Search for the cell housing the specified text and yield its (X, Y) center coordinate. 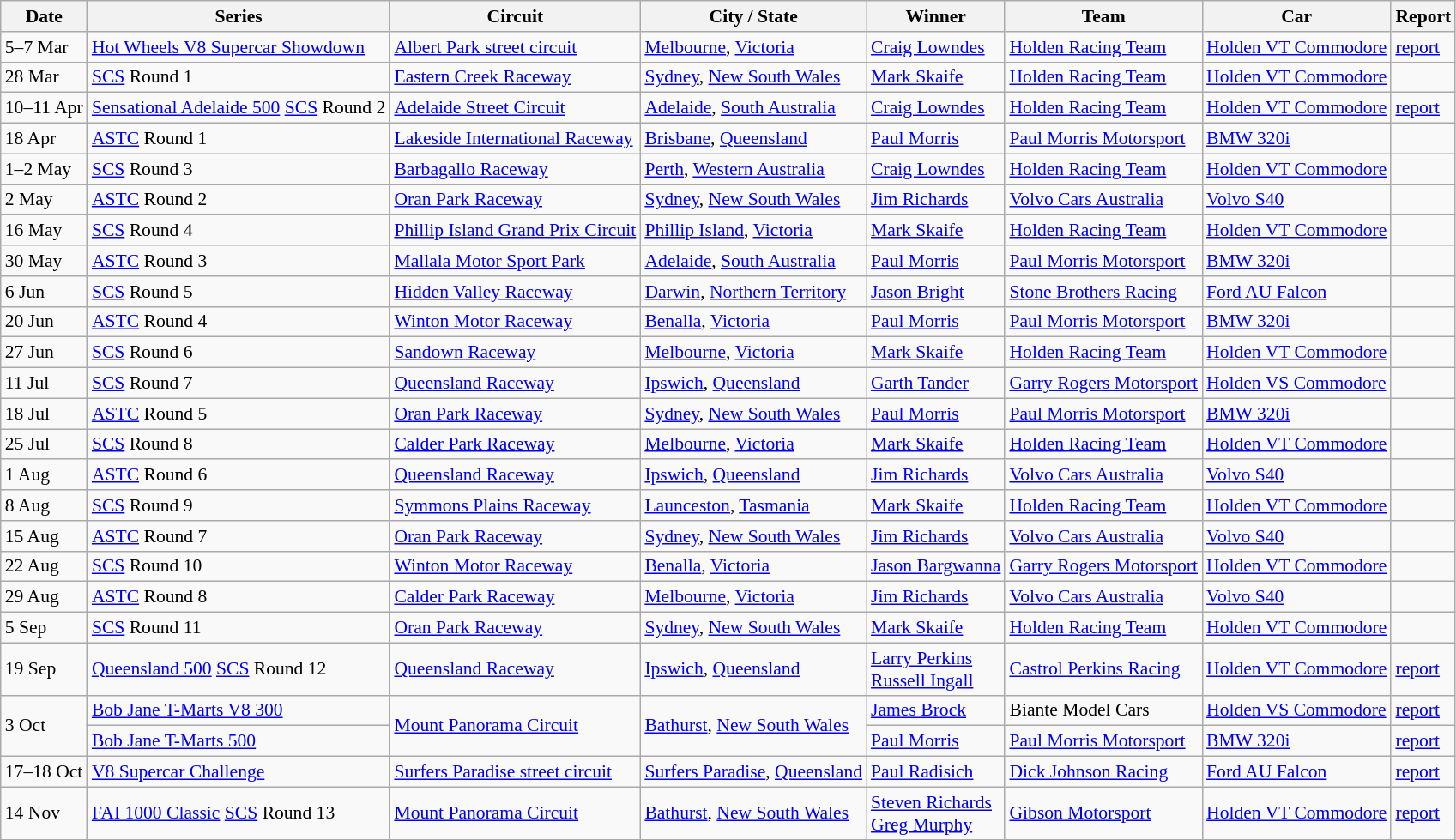
Steven RichardsGreg Murphy (935, 813)
Perth, Western Australia (753, 169)
Circuit (515, 16)
ASTC Round 7 (239, 536)
Garth Tander (935, 384)
27 Jun (45, 353)
28 Mar (45, 77)
James Brock (935, 710)
ASTC Round 4 (239, 322)
30 May (45, 261)
SCS Round 11 (239, 628)
Bob Jane T-Marts V8 300 (239, 710)
SCS Round 3 (239, 169)
Phillip Island, Victoria (753, 231)
Brisbane, Queensland (753, 139)
Biante Model Cars (1103, 710)
5 Sep (45, 628)
SCS Round 1 (239, 77)
ASTC Round 2 (239, 200)
SCS Round 7 (239, 384)
Stone Brothers Racing (1103, 292)
Surfers Paradise street circuit (515, 772)
ASTC Round 3 (239, 261)
Winner (935, 16)
Queensland 500 SCS Round 12 (239, 669)
18 Apr (45, 139)
15 Aug (45, 536)
ASTC Round 5 (239, 414)
17–18 Oct (45, 772)
1 Aug (45, 475)
SCS Round 10 (239, 566)
Jason Bargwanna (935, 566)
Team (1103, 16)
ASTC Round 6 (239, 475)
Car (1296, 16)
1–2 May (45, 169)
V8 Supercar Challenge (239, 772)
Adelaide Street Circuit (515, 108)
Larry PerkinsRussell Ingall (935, 669)
Sensational Adelaide 500 SCS Round 2 (239, 108)
Castrol Perkins Racing (1103, 669)
6 Jun (45, 292)
22 Aug (45, 566)
10–11 Apr (45, 108)
Barbagallo Raceway (515, 169)
Mallala Motor Sport Park (515, 261)
FAI 1000 Classic SCS Round 13 (239, 813)
19 Sep (45, 669)
Gibson Motorsport (1103, 813)
Symmons Plains Raceway (515, 505)
Dick Johnson Racing (1103, 772)
SCS Round 5 (239, 292)
5–7 Mar (45, 47)
25 Jul (45, 444)
18 Jul (45, 414)
Bob Jane T-Marts 500 (239, 741)
Date (45, 16)
Albert Park street circuit (515, 47)
Phillip Island Grand Prix Circuit (515, 231)
Report (1423, 16)
City / State (753, 16)
8 Aug (45, 505)
Jason Bright (935, 292)
SCS Round 8 (239, 444)
2 May (45, 200)
ASTC Round 1 (239, 139)
11 Jul (45, 384)
16 May (45, 231)
14 Nov (45, 813)
29 Aug (45, 597)
SCS Round 6 (239, 353)
Eastern Creek Raceway (515, 77)
Sandown Raceway (515, 353)
Surfers Paradise, Queensland (753, 772)
Launceston, Tasmania (753, 505)
SCS Round 9 (239, 505)
Darwin, Northern Territory (753, 292)
3 Oct (45, 726)
SCS Round 4 (239, 231)
Paul Radisich (935, 772)
20 Jun (45, 322)
Lakeside International Raceway (515, 139)
ASTC Round 8 (239, 597)
Hidden Valley Raceway (515, 292)
Series (239, 16)
Hot Wheels V8 Supercar Showdown (239, 47)
